Provide the (X, Y) coordinate of the cell's center where the given text is located.  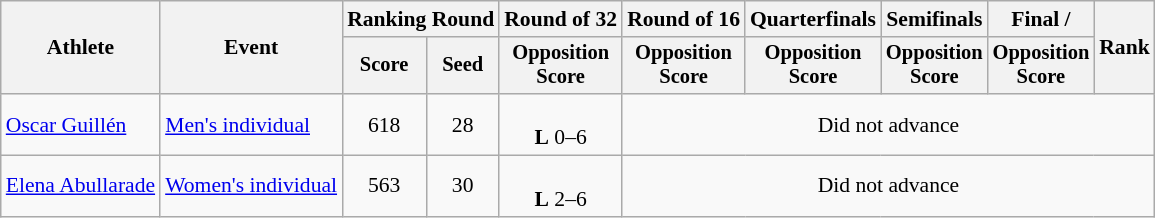
L 2–6 (560, 186)
30 (462, 186)
Rank (1124, 48)
Seed (462, 66)
Oscar Guillén (80, 124)
Quarterfinals (813, 19)
Score (384, 66)
Women's individual (251, 186)
L 0–6 (560, 124)
Final / (1042, 19)
Athlete (80, 48)
28 (462, 124)
Elena Abullarade (80, 186)
Round of 16 (684, 19)
618 (384, 124)
Round of 32 (560, 19)
Semifinals (934, 19)
Men's individual (251, 124)
Event (251, 48)
563 (384, 186)
Ranking Round (420, 19)
